Return the (x, y) coordinate for the center point of the cell that contains the specified text.  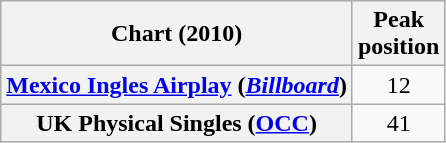
Mexico Ingles Airplay (Billboard) (177, 85)
UK Physical Singles (OCC) (177, 123)
Peakposition (398, 34)
41 (398, 123)
Chart (2010) (177, 34)
12 (398, 85)
